Return the [x, y] coordinate for the center point of the cell that contains the specified text.  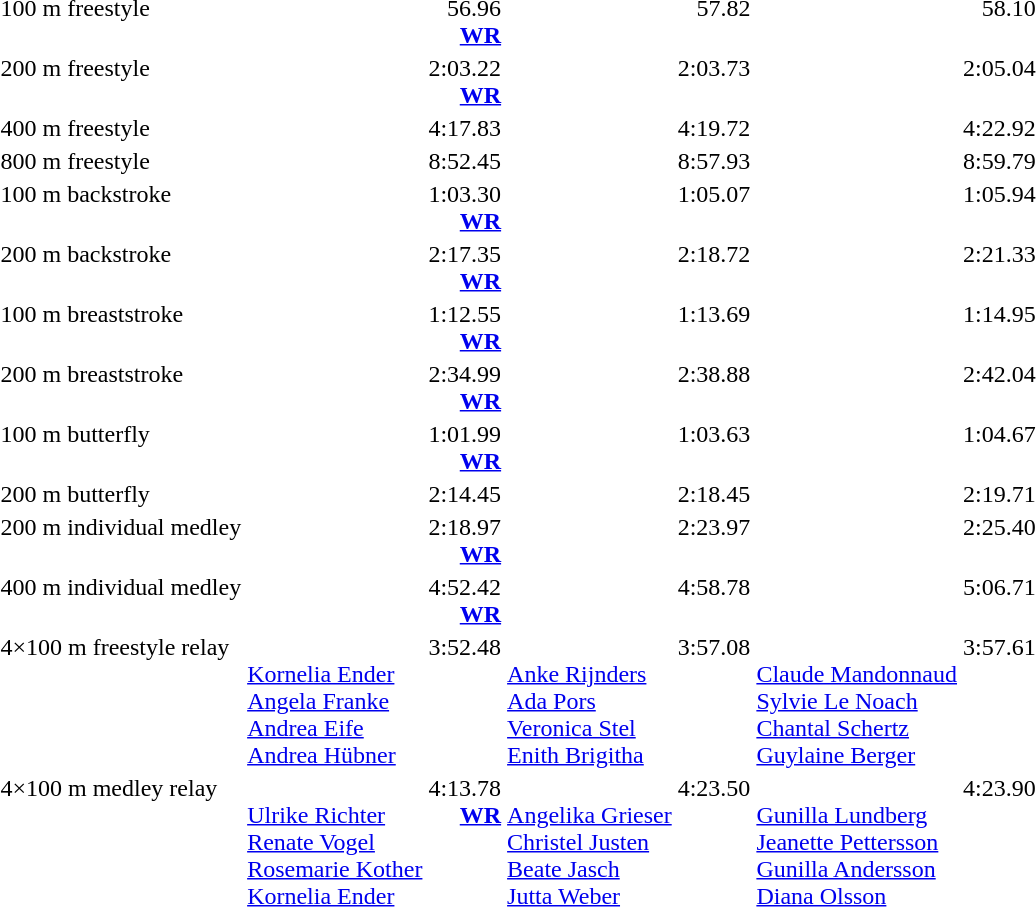
4:17.83 [465, 128]
8:52.45 [465, 161]
2:34.99WR [465, 388]
8:57.93 [714, 161]
4:52.42WR [465, 600]
4:19.72 [714, 128]
3:52.48 [465, 701]
2:38.88 [714, 388]
3:57.08 [714, 701]
2:18.72 [714, 268]
2:18.97WR [465, 540]
1:13.69 [714, 328]
2:03.73 [714, 82]
2:23.97 [714, 540]
2:17.35WR [465, 268]
2:18.45 [714, 494]
Anke RijndersAda PorsVeronica StelEnith Brigitha [590, 701]
1:03.30WR [465, 208]
2:03.22WR [465, 82]
1:03.63 [714, 448]
1:05.07 [714, 208]
4:58.78 [714, 600]
Kornelia EnderAngela FrankeAndrea EifeAndrea Hübner [335, 701]
1:12.55WR [465, 328]
2:14.45 [465, 494]
1:01.99WR [465, 448]
Claude MandonnaudSylvie Le NoachChantal SchertzGuylaine Berger [857, 701]
